Determine the (x, y) coordinate at the center of the cell enclosing the given text.  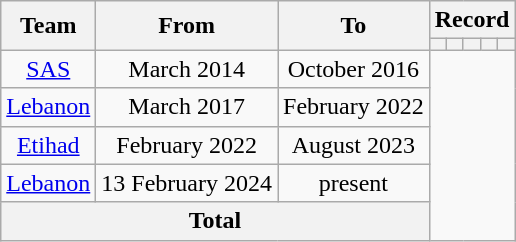
To (354, 26)
Total (215, 221)
From (187, 26)
August 2023 (354, 145)
Etihad (48, 145)
Record (472, 20)
March 2014 (187, 69)
October 2016 (354, 69)
Team (48, 26)
March 2017 (187, 107)
SAS (48, 69)
present (354, 183)
13 February 2024 (187, 183)
